Output the (X, Y) coordinate of the center of the cell containing the given text.  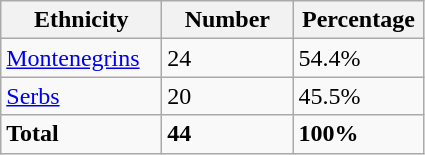
Serbs (82, 96)
Total (82, 134)
Montenegrins (82, 58)
20 (228, 96)
100% (358, 134)
Percentage (358, 20)
54.4% (358, 58)
45.5% (358, 96)
Number (228, 20)
24 (228, 58)
44 (228, 134)
Ethnicity (82, 20)
